Output the [x, y] coordinate of the center of the cell containing the given text.  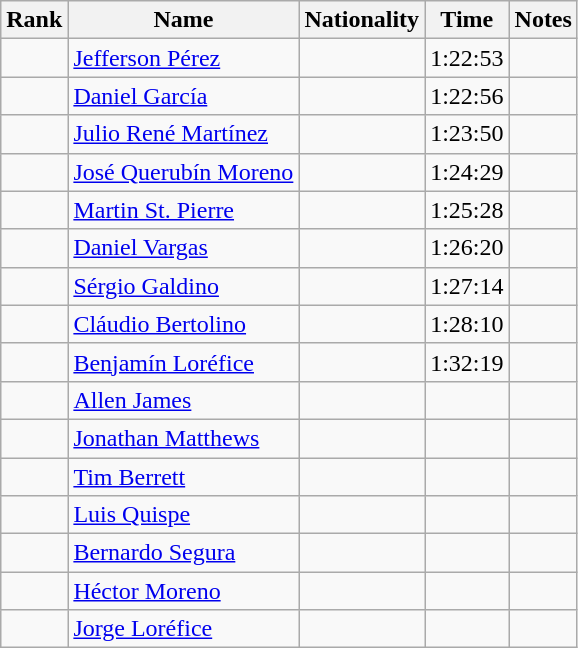
1:32:19 [467, 362]
1:28:10 [467, 324]
Time [467, 20]
Jorge Loréfice [184, 629]
Notes [543, 20]
1:27:14 [467, 286]
Allen James [184, 400]
1:22:53 [467, 58]
Tim Berrett [184, 477]
1:25:28 [467, 210]
Benjamín Loréfice [184, 362]
Name [184, 20]
1:24:29 [467, 172]
Jonathan Matthews [184, 438]
Daniel García [184, 96]
Jefferson Pérez [184, 58]
Sérgio Galdino [184, 286]
1:23:50 [467, 134]
Daniel Vargas [184, 248]
Bernardo Segura [184, 553]
Rank [34, 20]
Héctor Moreno [184, 591]
Martin St. Pierre [184, 210]
Nationality [362, 20]
Cláudio Bertolino [184, 324]
José Querubín Moreno [184, 172]
1:26:20 [467, 248]
Julio René Martínez [184, 134]
1:22:56 [467, 96]
Luis Quispe [184, 515]
